Return the (x, y) coordinate for the center point of the cell that contains the specified text.  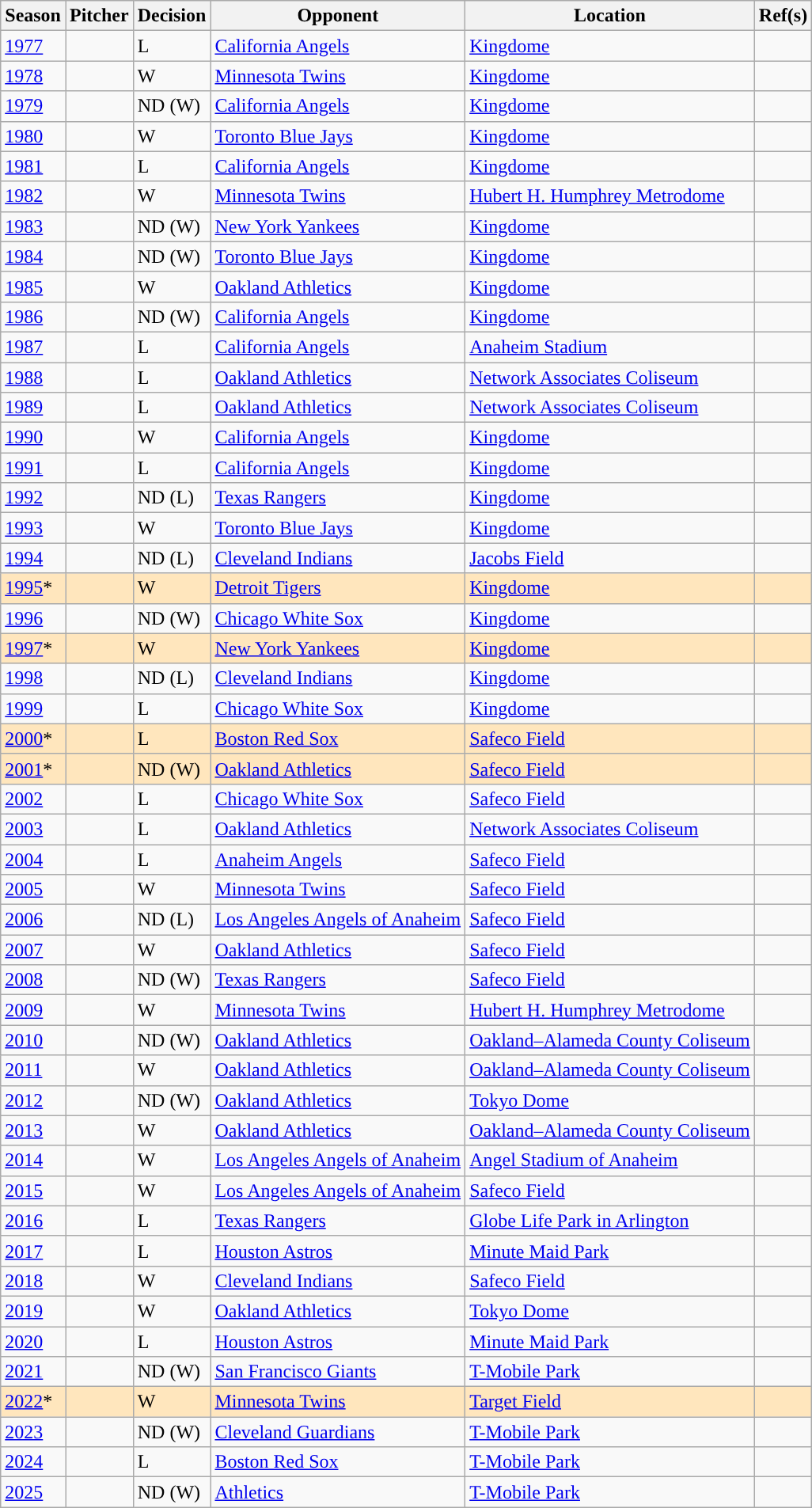
Globe Life Park in Arlington (610, 1221)
2024 (33, 1462)
2013 (33, 1130)
1998 (33, 678)
2003 (33, 829)
San Francisco Giants (338, 1372)
2006 (33, 920)
2002 (33, 799)
Jacobs Field (610, 558)
1992 (33, 498)
2000* (33, 739)
2019 (33, 1311)
2016 (33, 1221)
2014 (33, 1160)
Athletics (338, 1492)
Angel Stadium of Anaheim (610, 1160)
Location (610, 16)
Cleveland Guardians (338, 1432)
Pitcher (99, 16)
Decision (172, 16)
1987 (33, 347)
2001* (33, 769)
1988 (33, 378)
1995* (33, 588)
1978 (33, 76)
1980 (33, 136)
2007 (33, 950)
2023 (33, 1432)
1979 (33, 106)
1989 (33, 408)
1982 (33, 196)
2025 (33, 1492)
1981 (33, 166)
2018 (33, 1281)
1997* (33, 648)
1983 (33, 226)
1994 (33, 558)
1990 (33, 438)
Anaheim Stadium (610, 347)
2020 (33, 1342)
2009 (33, 1010)
1996 (33, 618)
2005 (33, 890)
2022* (33, 1402)
Ref(s) (783, 16)
2008 (33, 980)
Target Field (610, 1402)
Detroit Tigers (338, 588)
1991 (33, 468)
Opponent (338, 16)
Anaheim Angels (338, 859)
1985 (33, 287)
Season (33, 16)
2017 (33, 1251)
2011 (33, 1070)
1984 (33, 256)
1986 (33, 317)
1999 (33, 708)
2004 (33, 859)
2010 (33, 1040)
2021 (33, 1372)
1993 (33, 528)
2012 (33, 1100)
2015 (33, 1191)
1977 (33, 46)
